From the cell containing the given text, extract its center point as (x, y) coordinate. 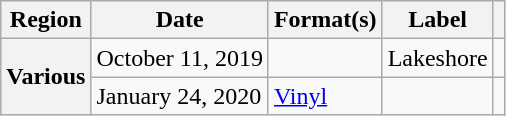
October 11, 2019 (180, 58)
Vinyl (325, 96)
Region (46, 20)
Lakeshore (438, 58)
Date (180, 20)
Various (46, 77)
Format(s) (325, 20)
Label (438, 20)
January 24, 2020 (180, 96)
